For the text-containing cell, return its midpoint in [X, Y] coordinate format. 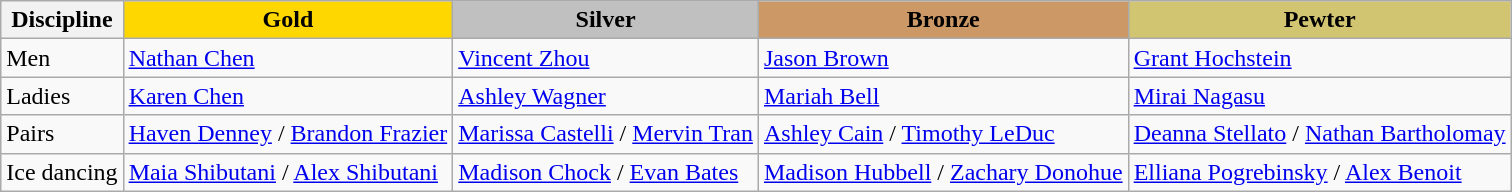
Discipline [62, 20]
Bronze [943, 20]
Maia Shibutani / Alex Shibutani [288, 172]
Jason Brown [943, 58]
Elliana Pogrebinsky / Alex Benoit [1320, 172]
Pewter [1320, 20]
Silver [606, 20]
Deanna Stellato / Nathan Bartholomay [1320, 134]
Karen Chen [288, 96]
Marissa Castelli / Mervin Tran [606, 134]
Madison Chock / Evan Bates [606, 172]
Men [62, 58]
Ashley Cain / Timothy LeDuc [943, 134]
Ladies [62, 96]
Ice dancing [62, 172]
Pairs [62, 134]
Mariah Bell [943, 96]
Gold [288, 20]
Grant Hochstein [1320, 58]
Ashley Wagner [606, 96]
Vincent Zhou [606, 58]
Madison Hubbell / Zachary Donohue [943, 172]
Mirai Nagasu [1320, 96]
Nathan Chen [288, 58]
Haven Denney / Brandon Frazier [288, 134]
